Locate the cell with the specified text and output its [X, Y] center coordinate. 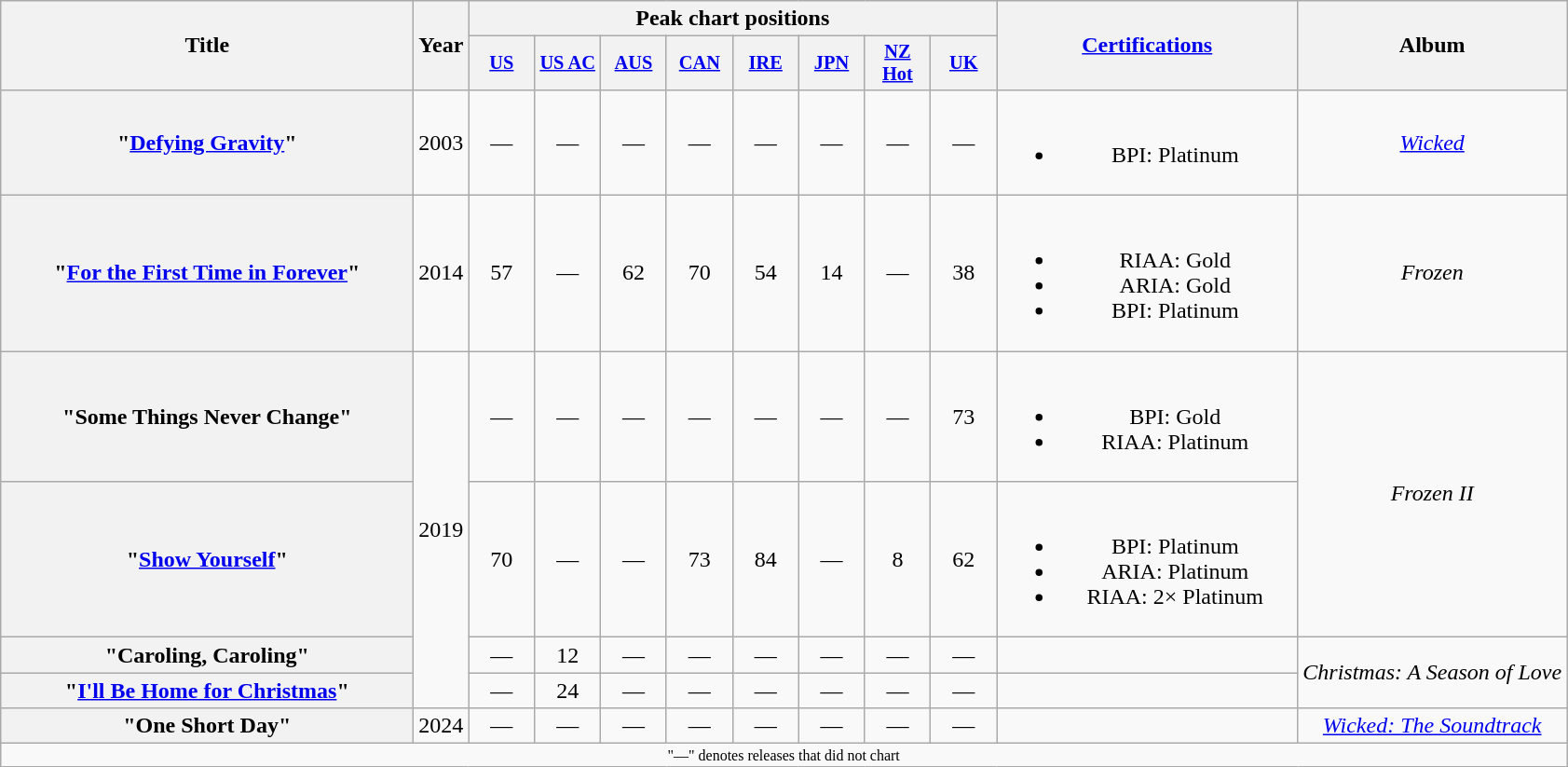
Album [1433, 46]
"One Short Day" [207, 726]
2014 [442, 274]
57 [501, 274]
"Some Things Never Change" [207, 417]
Title [207, 46]
RIAA: GoldARIA: GoldBPI: Platinum [1148, 274]
"Show Yourself" [207, 559]
"Caroling, Caroling" [207, 655]
NZ Hot [898, 63]
Certifications [1148, 46]
Year [442, 46]
IRE [766, 63]
"—" denotes releases that did not chart [784, 755]
Peak chart positions [732, 19]
Wicked: The Soundtrack [1433, 726]
2019 [442, 529]
"Defying Gravity" [207, 142]
2003 [442, 142]
BPI: GoldRIAA: Platinum [1148, 417]
8 [898, 559]
84 [766, 559]
BPI: Platinum [1148, 142]
Frozen [1433, 274]
54 [766, 274]
BPI: PlatinumARIA: PlatinumRIAA: 2× Platinum [1148, 559]
12 [568, 655]
"For the First Time in Forever" [207, 274]
UK [963, 63]
Christmas: A Season of Love [1433, 673]
US AC [568, 63]
38 [963, 274]
24 [568, 691]
CAN [699, 63]
JPN [831, 63]
"I'll Be Home for Christmas" [207, 691]
Frozen II [1433, 494]
14 [831, 274]
AUS [634, 63]
US [501, 63]
Wicked [1433, 142]
2024 [442, 726]
